Extract the (x, y) coordinate from the center of the cell holding the provided text.  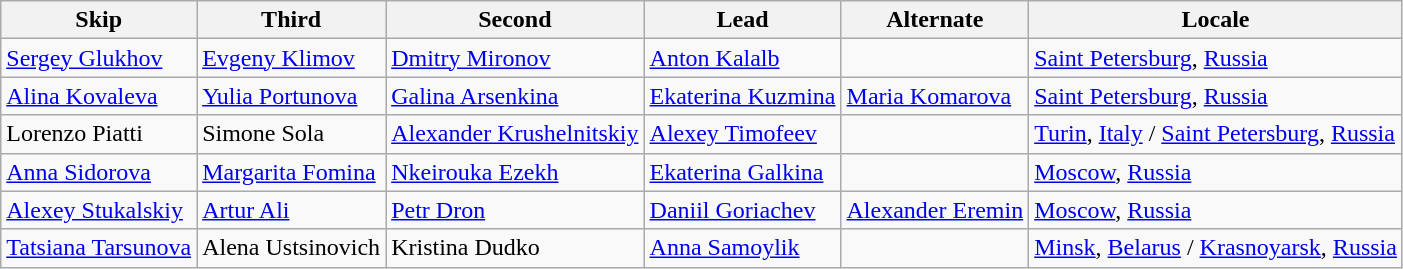
Anna Sidorova (99, 172)
Maria Komarova (935, 96)
Evgeny Klimov (292, 58)
Turin, Italy / Saint Petersburg, Russia (1216, 134)
Alexander Krushelnitskiy (515, 134)
Lorenzo Piatti (99, 134)
Sergey Glukhov (99, 58)
Kristina Dudko (515, 248)
Petr Dron (515, 210)
Third (292, 20)
Artur Ali (292, 210)
Nkeirouka Ezekh (515, 172)
Alexey Stukalskiy (99, 210)
Alexander Eremin (935, 210)
Minsk, Belarus / Krasnoyarsk, Russia (1216, 248)
Skip (99, 20)
Alexey Timofeev (742, 134)
Simone Sola (292, 134)
Locale (1216, 20)
Second (515, 20)
Alina Kovaleva (99, 96)
Anton Kalalb (742, 58)
Tatsiana Tarsunova (99, 248)
Alternate (935, 20)
Galina Arsenkina (515, 96)
Daniil Goriachev (742, 210)
Anna Samoylik (742, 248)
Yulia Portunova (292, 96)
Ekaterina Kuzmina (742, 96)
Dmitry Mironov (515, 58)
Margarita Fomina (292, 172)
Lead (742, 20)
Alena Ustsinovich (292, 248)
Ekaterina Galkina (742, 172)
